Identify which cell holds the provided text, then report its [X, Y] central coordinate. 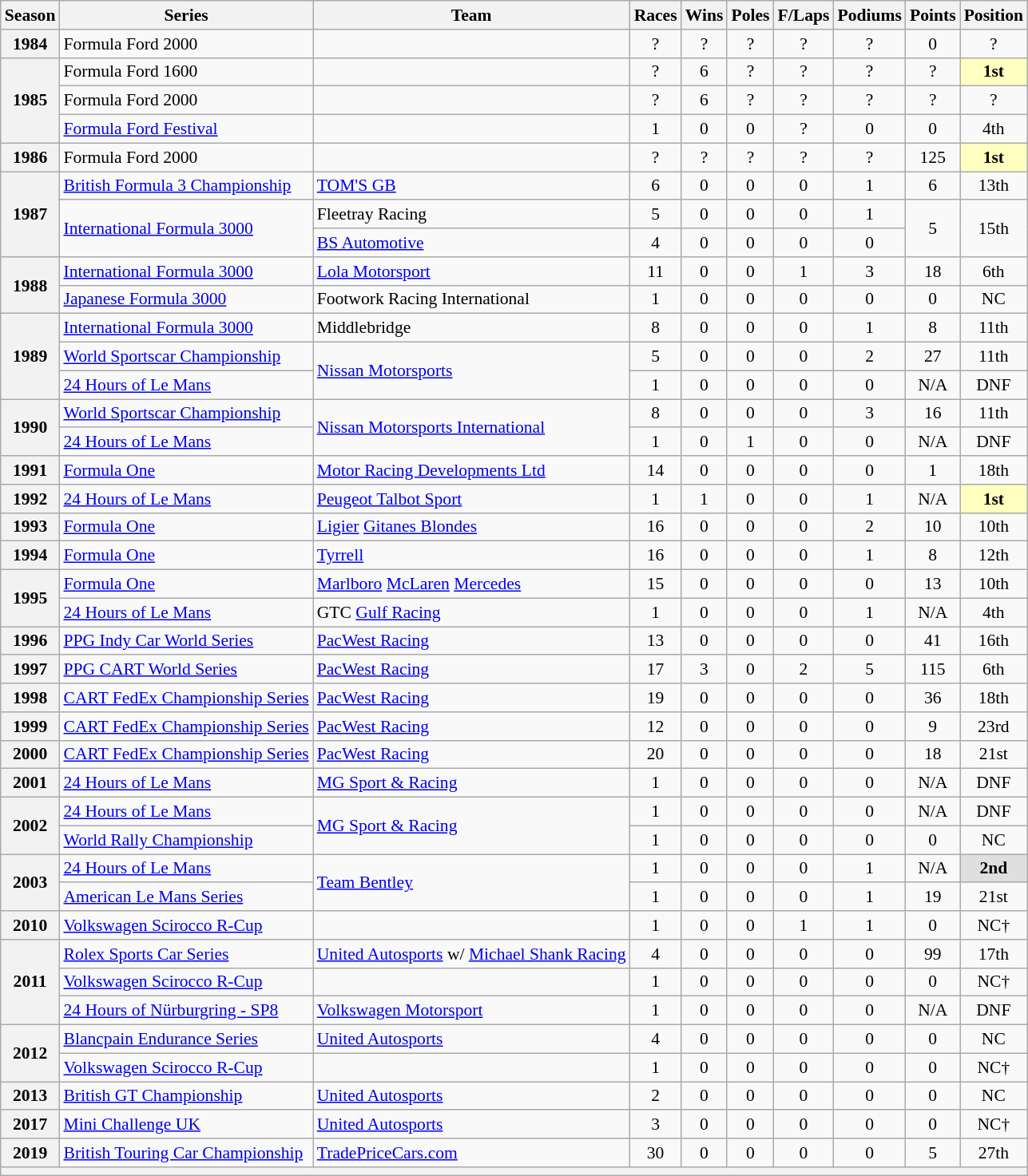
British Formula 3 Championship [185, 186]
2010 [30, 925]
27 [933, 357]
Ligier Gitanes Blondes [471, 527]
115 [933, 670]
17 [656, 670]
2019 [30, 1153]
1992 [30, 499]
17th [994, 954]
GTC Gulf Racing [471, 612]
British GT Championship [185, 1096]
24 Hours of Nürburgring - SP8 [185, 1011]
1993 [30, 527]
Mini Challenge UK [185, 1125]
TradePriceCars.com [471, 1153]
Japanese Formula 3000 [185, 299]
125 [933, 157]
2002 [30, 826]
11 [656, 271]
Season [30, 15]
Motor Racing Developments Ltd [471, 470]
2000 [30, 754]
Wins [705, 15]
15th [994, 228]
2017 [30, 1125]
Marlboro McLaren Mercedes [471, 584]
1999 [30, 727]
13th [994, 186]
TOM'S GB [471, 186]
2012 [30, 1054]
Position [994, 15]
1987 [30, 214]
Points [933, 15]
F/Laps [804, 15]
99 [933, 954]
World Rally Championship [185, 840]
2003 [30, 883]
Poles [750, 15]
PPG CART World Series [185, 670]
Tyrrell [471, 556]
1994 [30, 556]
Blancpain Endurance Series [185, 1039]
12th [994, 556]
Fleetray Racing [471, 215]
30 [656, 1153]
Formula Ford 1600 [185, 72]
1996 [30, 641]
2011 [30, 982]
1984 [30, 44]
1989 [30, 356]
Series [185, 15]
2nd [994, 869]
12 [656, 727]
1995 [30, 599]
Lola Motorsport [471, 271]
American Le Mans Series [185, 897]
27th [994, 1153]
1985 [30, 101]
1988 [30, 286]
Podiums [869, 15]
Nissan Motorsports [471, 370]
2001 [30, 783]
20 [656, 754]
Nissan Motorsports International [471, 428]
1997 [30, 670]
Peugeot Talbot Sport [471, 499]
23rd [994, 727]
British Touring Car Championship [185, 1153]
14 [656, 470]
1998 [30, 698]
Footwork Racing International [471, 299]
Rolex Sports Car Series [185, 954]
Races [656, 15]
1986 [30, 157]
2013 [30, 1096]
1990 [30, 428]
Team Bentley [471, 883]
10 [933, 527]
41 [933, 641]
Team [471, 15]
United Autosports w/ Michael Shank Racing [471, 954]
36 [933, 698]
16th [994, 641]
9 [933, 727]
Volkswagen Motorsport [471, 1011]
Formula Ford Festival [185, 129]
Middlebridge [471, 328]
BS Automotive [471, 243]
1991 [30, 470]
15 [656, 584]
PPG Indy Car World Series [185, 641]
